Output the (X, Y) coordinate of the center of the cell containing the given text.  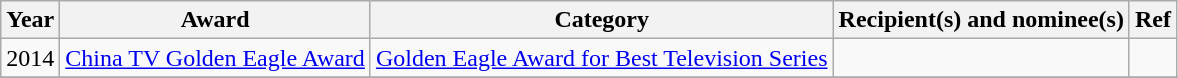
2014 (30, 58)
Recipient(s) and nominee(s) (981, 20)
Ref (1152, 20)
China TV Golden Eagle Award (216, 58)
Year (30, 20)
Category (602, 20)
Golden Eagle Award for Best Television Series (602, 58)
Award (216, 20)
